Scan for the cell matching the given text and deliver its [x, y] coordinate at center. 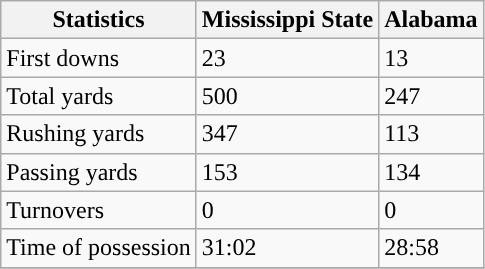
Passing yards [99, 172]
23 [287, 58]
First downs [99, 58]
Total yards [99, 96]
Statistics [99, 20]
134 [431, 172]
153 [287, 172]
13 [431, 58]
Alabama [431, 20]
Turnovers [99, 210]
28:58 [431, 248]
500 [287, 96]
Time of possession [99, 248]
347 [287, 134]
31:02 [287, 248]
113 [431, 134]
Rushing yards [99, 134]
247 [431, 96]
Mississippi State [287, 20]
